Return [X, Y] of the center of cell containing provided text 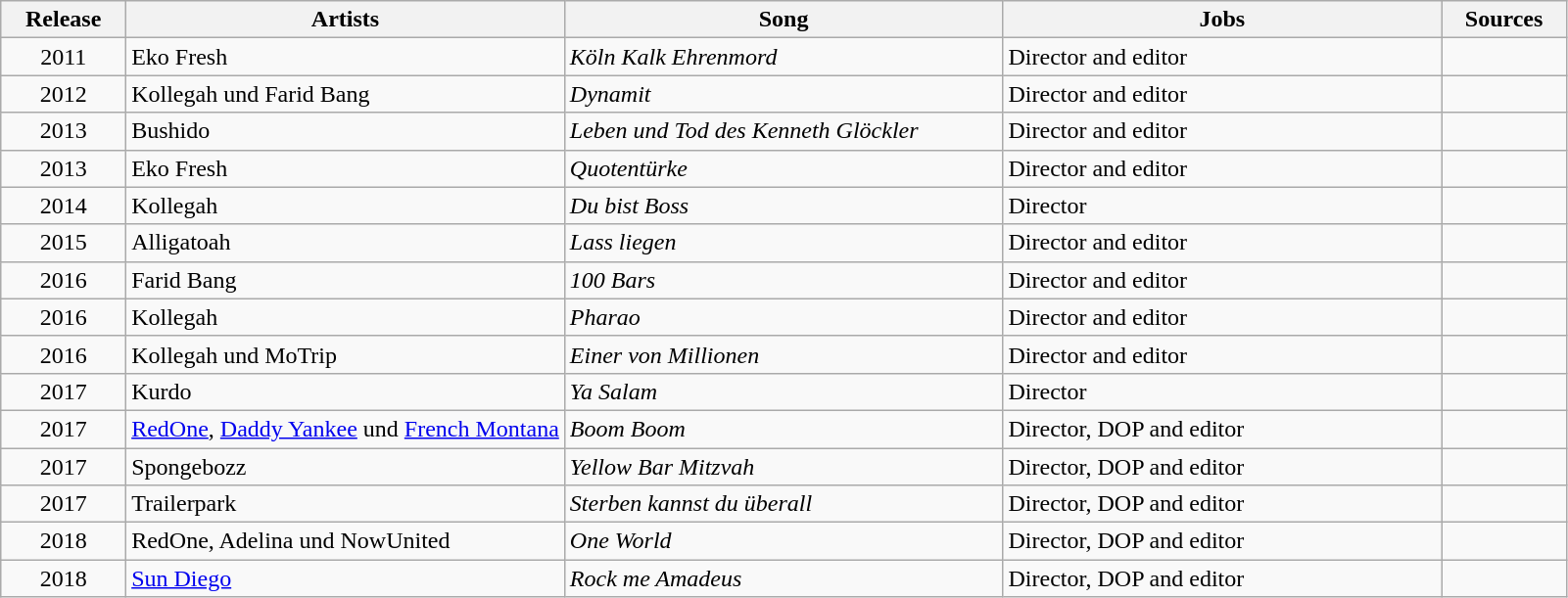
Bushido [346, 131]
Jobs [1222, 20]
2014 [64, 206]
Du bist Boss [784, 206]
One World [784, 541]
Dynamit [784, 94]
RedOne, Daddy Yankee und French Montana [346, 429]
Kollegah und Farid Bang [346, 94]
Song [784, 20]
Trailerpark [346, 504]
Alligatoah [346, 243]
Kollegah und MoTrip [346, 354]
Kurdo [346, 391]
Sterben kannst du überall [784, 504]
2011 [64, 57]
100 Bars [784, 280]
Leben und Tod des Kenneth Glöckler [784, 131]
2015 [64, 243]
Sources [1504, 20]
Release [64, 20]
RedOne, Adelina und NowUnited [346, 541]
Rock me Amadeus [784, 578]
Sun Diego [346, 578]
Farid Bang [346, 280]
Einer von Millionen [784, 354]
2012 [64, 94]
Artists [346, 20]
Ya Salam [784, 391]
Lass liegen [784, 243]
Yellow Bar Mitzvah [784, 467]
Boom Boom [784, 429]
Quotentürke [784, 168]
Spongebozz [346, 467]
Köln Kalk Ehrenmord [784, 57]
Pharao [784, 317]
